Scan for the cell matching the given text and deliver its (X, Y) coordinate at center. 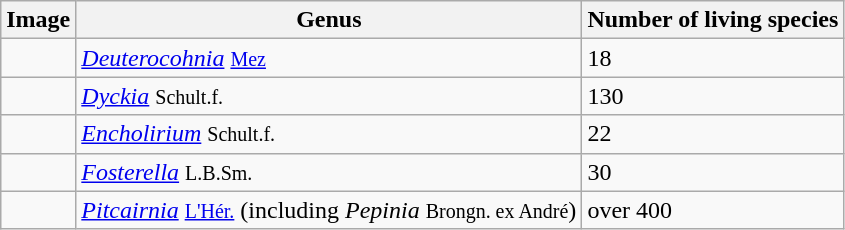
Encholirium Schult.f. (329, 134)
22 (713, 134)
Genus (329, 20)
Fosterella L.B.Sm. (329, 172)
Deuterocohnia Mez (329, 58)
30 (713, 172)
Number of living species (713, 20)
Image (38, 20)
130 (713, 96)
Pitcairnia L'Hér. (including Pepinia Brongn. ex André) (329, 210)
over 400 (713, 210)
Dyckia Schult.f. (329, 96)
18 (713, 58)
